Search for the cell housing the specified text and yield its [X, Y] center coordinate. 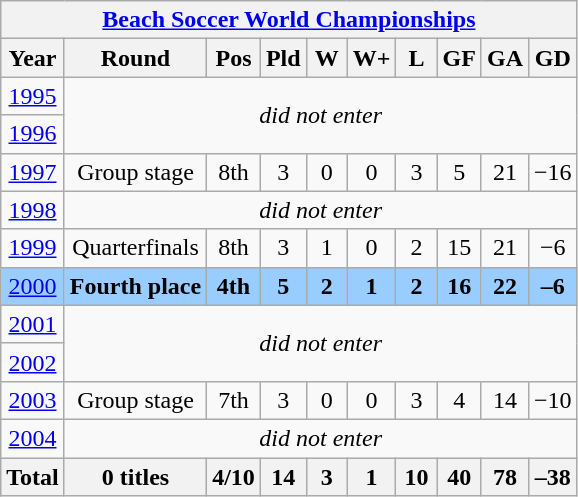
−6 [552, 248]
GA [504, 58]
16 [459, 286]
GD [552, 58]
2001 [33, 324]
2002 [33, 362]
1996 [33, 134]
7th [234, 400]
0 titles [135, 477]
2004 [33, 438]
−16 [552, 172]
W [326, 58]
4th [234, 286]
–6 [552, 286]
GF [459, 58]
10 [416, 477]
Year [33, 58]
1998 [33, 210]
1997 [33, 172]
Quarterfinals [135, 248]
22 [504, 286]
Beach Soccer World Championships [289, 20]
Pos [234, 58]
L [416, 58]
4/10 [234, 477]
−10 [552, 400]
15 [459, 248]
Pld [283, 58]
4 [459, 400]
2000 [33, 286]
78 [504, 477]
Total [33, 477]
W+ [372, 58]
–38 [552, 477]
2003 [33, 400]
1999 [33, 248]
40 [459, 477]
1995 [33, 96]
Fourth place [135, 286]
Round [135, 58]
